Determine the [X, Y] coordinate at the center of the cell enclosing the given text.  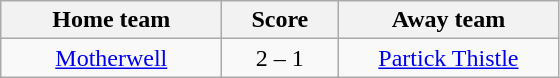
Partick Thistle [448, 58]
2 – 1 [280, 58]
Motherwell [112, 58]
Away team [448, 20]
Home team [112, 20]
Score [280, 20]
